Scan for the cell matching the given text and deliver its (x, y) coordinate at center. 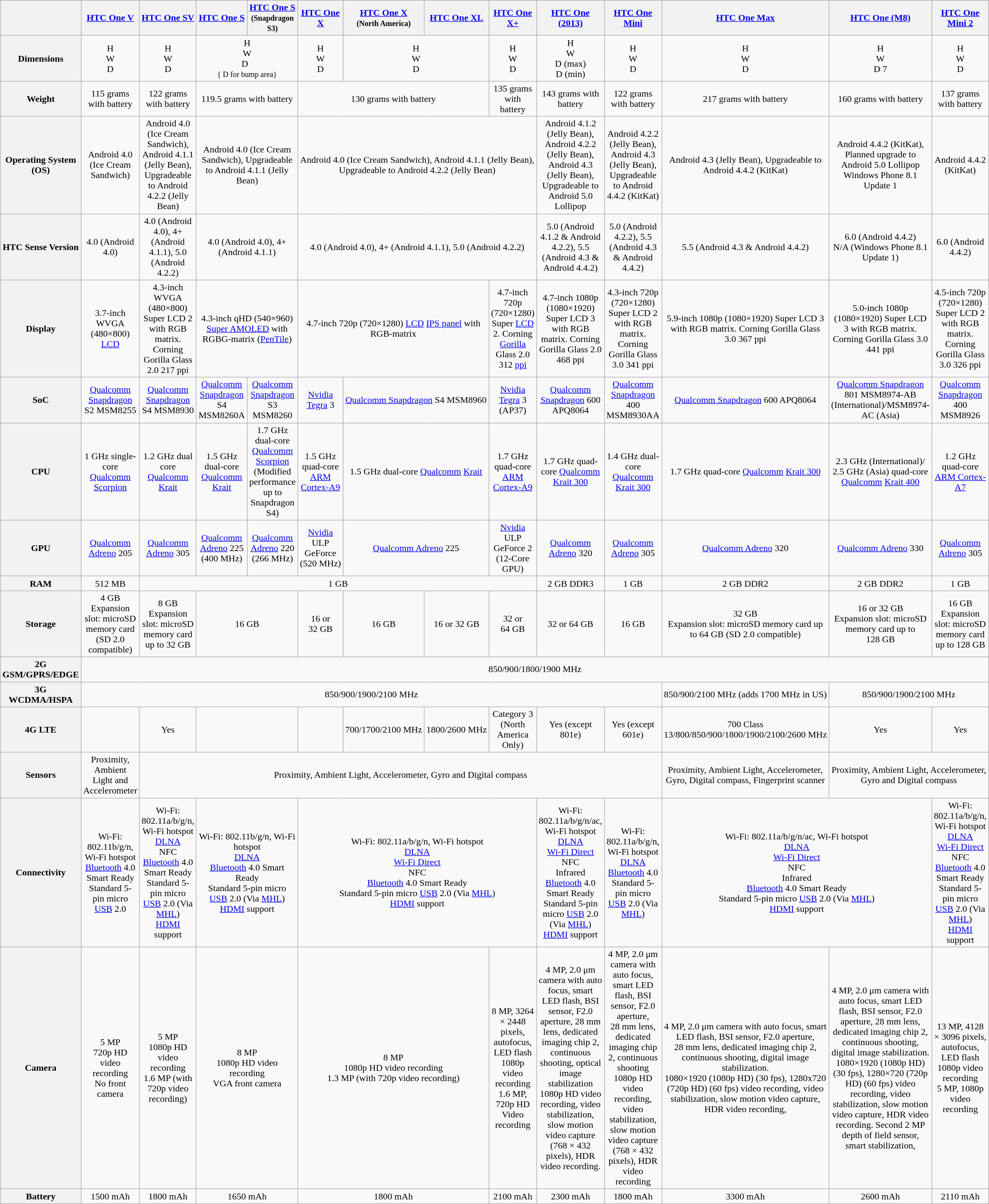
3G WCDMA/HSPA (41, 694)
Qualcomm Adreno 225 (416, 548)
SoC (41, 400)
HTC One Max (745, 18)
Dimensions (41, 58)
GPU (41, 548)
HTC One X+ (513, 18)
2110 mAh (960, 1196)
4.3-inch qHD (540×960) Super AMOLED with RGBG-matrix (PenTile) (247, 329)
Battery (41, 1196)
Android 4.2.2 (Jelly Bean), Android 4.3 (Jelly Bean), Upgradeable to Android 4.4.2 (KitKat) (633, 165)
H W D (max) D (min) (571, 58)
5.9-inch 1080p (1080×1920) Super LCD 3 with RGB matrix. Corning Gorilla Glass 3.0 367 ppi (745, 329)
8 MP, 3264 × 2448 pixels, autofocus, LED flash 1080p video recording 1.6 MP, 720p HD Video recording (513, 1068)
HTC One X (North America) (384, 18)
850/900/2100 MHz (adds 1700 MHz in US) (745, 694)
Android 4.0 (Ice Cream Sandwich) (110, 165)
115 grams with battery (110, 99)
HTC Sense Version (41, 247)
Operating System (OS) (41, 165)
135 grams with battery (513, 99)
16 GBExpansion slot: microSD memory card up to 128 GB (960, 623)
1.7 GHz dual-core Qualcomm Scorpion(Modified performance up to Snapdragon S4) (272, 471)
HTC One SV (168, 18)
1 GHz single-core Qualcomm Scorpion (110, 471)
Nvidia Tegra 3 (AP37) (513, 400)
2300 mAh (571, 1196)
1500 mAh (110, 1196)
Yes (except 601e) (633, 730)
3300 mAh (745, 1196)
4.5-inch 720p (720×1280) Super LCD 2 with RGB matrix. Corning Gorilla Glass 3.0 326 ppi (960, 329)
Qualcomm Adreno 330 (880, 548)
Qualcomm Snapdragon 801 MSM8974-AB (International)/MSM8974-AC (Asia) (880, 400)
1.2 GHz dual core Qualcomm Krait (168, 471)
Display (41, 329)
Qualcomm Snapdragon S4 MSM8930 (168, 400)
Nvidia Tegra 3 (320, 400)
Wi-Fi: 802.11b/g/n, Wi-Fi hotspotDLNABluetooth 4.0 Smart ReadyStandard 5-pin micro USB 2.0 (Via MHL)HDMI support (247, 872)
CPU (41, 471)
Nvidia ULP GeForce (520 MHz) (320, 548)
HTC One (2013) (571, 18)
5 MP720p HD video recordingNo front camera (110, 1068)
5.5 (Android 4.3 & Android 4.4.2) (745, 247)
Qualcomm Adreno 205 (110, 548)
Proximity, Ambient Light and Accelerometer (110, 775)
Qualcomm Snapdragon S4 MSM8960 (416, 400)
Connectivity (41, 872)
16 or 32 GBExpansion slot: microSD memory card up to 128 GB (880, 623)
8 MP1080p HD video recording VGA front camera (247, 1068)
2G GSM/GPRS/EDGE (41, 669)
2600 mAh (880, 1196)
1.4 GHz dual-core Qualcomm Krait 300 (633, 471)
8 GBExpansion slot: microSD memory card up to 32 GB (168, 623)
Qualcomm Snapdragon S4 MSM8260A (222, 400)
1.2 GHz quad-core ARM Cortex-A7 (960, 471)
Android 4.4.2 (KitKat), Planned upgrade to Android 5.0 LollipopWindows Phone 8.1 Update 1 (880, 165)
4.7-inch 720p (720×1280) Super LCD 2. Corning Gorilla Glass 2.0 312 ppi (513, 329)
Wi-Fi: 802.11a/b/g/n, Wi-Fi hotspotDLNABluetooth 4.0Standard 5-pin micro USB 2.0 (Via MHL) (633, 872)
6.0 (Android 4.4.2) N/A (Windows Phone 8.1 Update 1) (880, 247)
Weight (41, 99)
Qualcomm Snapdragon 400 MSM8930AA (633, 400)
4.0 (Android 4.0), 4+ (Android 4.1.1) (247, 247)
5.0 (Android 4.1.2 & Android 4.2.2), 5.5 (Android 4.3 & Android 4.4.2) (571, 247)
3.7-inch WVGA (480×800) LCD (110, 329)
5 MP1080p HD video recording 1.6 MP (with 720p video recording) (168, 1068)
Qualcomm Snapdragon 400 MSM8926 (960, 400)
1800/2600 MHz (456, 730)
4.3-inch WVGA (480×800) Super LCD 2 with RGB matrix. Corning Gorilla Glass 2.0 217 ppi (168, 329)
130 grams with battery (394, 99)
Android 4.1.2 (Jelly Bean), Android 4.2.2 (Jelly Bean), Android 4.3 (Jelly Bean), Upgradeable to Android 5.0 Lollipop (571, 165)
4.7-inch 1080p (1080×1920) Super LCD 3 with RGB matrix. Corning Gorilla Glass 2.0 468 ppi (571, 329)
13 MP, 4128 × 3096 pixels, autofocus, LED flash 1080p video recording 5 MP, 1080p video recording (960, 1068)
6.0 (Android 4.4.2) (960, 247)
1.5 GHz quad-core ARM Cortex-A9 (320, 471)
4.3-inch 720p (720×1280) Super LCD 2 with RGB matrix. Corning Gorilla Glass 3.0 341 ppi (633, 329)
Android 4.3 (Jelly Bean), Upgradeable to Android 4.4.2 (KitKat) (745, 165)
HTC One S (Snapdragon S3) (272, 18)
700 Class 13/800/850/900/1800/1900/2100/2600 MHz (745, 730)
1.7 GHz quad-core ARM Cortex-A9 (513, 471)
Qualcomm Adreno 220 (266 MHz) (272, 548)
2 GB DDR3 (571, 583)
Nvidia ULP GeForce 2 (12-Core GPU) (513, 548)
4.7-inch 720p (720×1280) LCD IPS panel with RGB-matrix (394, 329)
160 grams with battery (880, 99)
Storage (41, 623)
Android 4.0 (Ice Cream Sandwich), Upgradeable to Android 4.1.1 (Jelly Bean) (247, 165)
H W D { D for bump area} (247, 58)
HTC One S (222, 18)
HTC One Mini (633, 18)
HTC One XL (456, 18)
2100 mAh (513, 1196)
Yes (except 801e) (571, 730)
512 MB (110, 583)
32 GBExpansion slot: microSD memory card up to 64 GB (SD 2.0 compatible) (745, 623)
Category 3 (North America Only) (513, 730)
HTC One (M8) (880, 18)
5.0-inch 1080p (1080×1920) Super LCD 3 with RGB matrix. Corning Gorilla Glass 3.0 441 ppi (880, 329)
HTC One X (320, 18)
8 MP1080p HD video recording 1.3 MP (with 720p video recording) (394, 1068)
217 grams with battery (745, 99)
Qualcomm Snapdragon S3 MSM8260 (272, 400)
Qualcomm Snapdragon S2 MSM8255 (110, 400)
Qualcomm Adreno 225 (400 MHz) (222, 548)
Sensors (41, 775)
2.3 GHz (International)/ 2.5 GHz (Asia) quad-core Qualcomm Krait 400 (880, 471)
Android 4.4.2 (KitKat) (960, 165)
1650 mAh (247, 1196)
HTC One V (110, 18)
H W D 7 (880, 58)
4.0 (Android 4.0) (110, 247)
RAM (41, 583)
Proximity, Ambient Light, Accelerometer, Gyro, Digital compass, Fingerprint scanner (745, 775)
HTC One Mini 2 (960, 18)
Camera (41, 1068)
143 grams with battery (571, 99)
5.0 (Android 4.2.2), 5.5 (Android 4.3 & Android 4.4.2) (633, 247)
700/1700/2100 MHz (384, 730)
850/900/1800/1900 MHz (535, 669)
137 grams with battery (960, 99)
4G LTE (41, 730)
Wi-Fi: 802.11a/b/g/n, Wi-Fi hotspotDLNANFCBluetooth 4.0 Smart ReadyStandard 5-pin micro USB 2.0 (Via MHL)HDMI support (168, 872)
119.5 grams with battery (247, 99)
4 GBExpansion slot: microSD memory card (SD 2.0 compatible) (110, 623)
Wi-Fi: 802.11b/g/n, Wi-Fi hotspotBluetooth 4.0 Smart ReadyStandard 5-pin micro USB 2.0 (110, 872)
